Find where the given text appears and provide that cell's center as (x, y) coordinate. 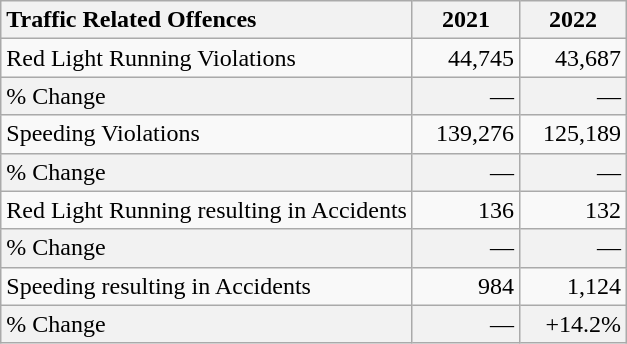
Red Light Running resulting in Accidents (207, 210)
Red Light Running Violations (207, 58)
125,189 (574, 134)
43,687 (574, 58)
Speeding Violations (207, 134)
2022 (574, 20)
136 (466, 210)
132 (574, 210)
Speeding resulting in Accidents (207, 286)
+14.2% (574, 324)
Traffic Related Offences (207, 20)
2021 (466, 20)
139,276 (466, 134)
1,124 (574, 286)
44,745 (466, 58)
984 (466, 286)
